Determine the [x, y] coordinate at the center of the cell enclosing the given text.  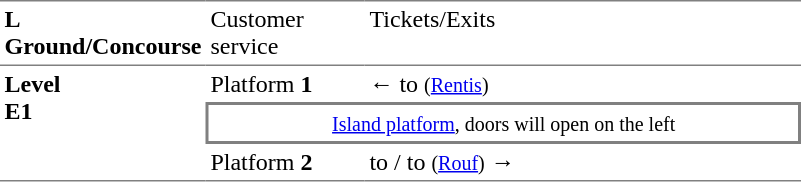
Customer service [286, 33]
Platform 2 [286, 163]
Platform 1 [286, 84]
← to (Rentis) [583, 84]
to / to (Rouf) → [583, 163]
Tickets/Exits [583, 33]
LevelΕ1 [103, 124]
LGround/Concourse [103, 33]
